Locate the cell with the specified text and output its (X, Y) center coordinate. 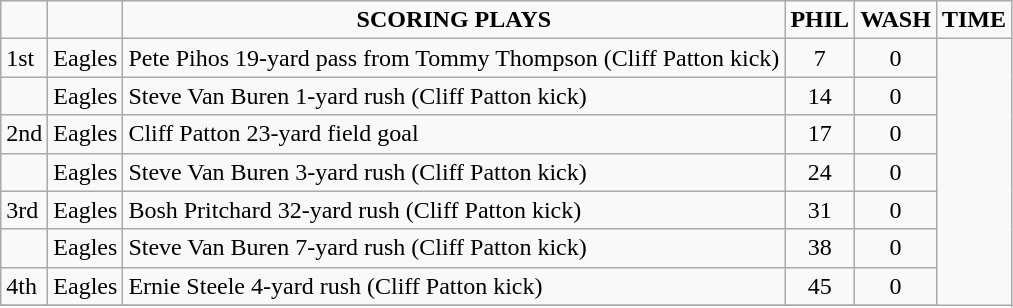
17 (820, 134)
7 (820, 58)
PHIL (820, 20)
24 (820, 172)
Steve Van Buren 1-yard rush (Cliff Patton kick) (454, 96)
Pete Pihos 19-yard pass from Tommy Thompson (Cliff Patton kick) (454, 58)
Cliff Patton 23-yard field goal (454, 134)
4th (24, 286)
Bosh Pritchard 32-yard rush (Cliff Patton kick) (454, 210)
1st (24, 58)
14 (820, 96)
Steve Van Buren 3-yard rush (Cliff Patton kick) (454, 172)
Steve Van Buren 7-yard rush (Cliff Patton kick) (454, 248)
2nd (24, 134)
31 (820, 210)
45 (820, 286)
Ernie Steele 4-yard rush (Cliff Patton kick) (454, 286)
SCORING PLAYS (454, 20)
3rd (24, 210)
38 (820, 248)
TIME (974, 20)
WASH (896, 20)
